Output the [x, y] coordinate of the center of the cell containing the given text.  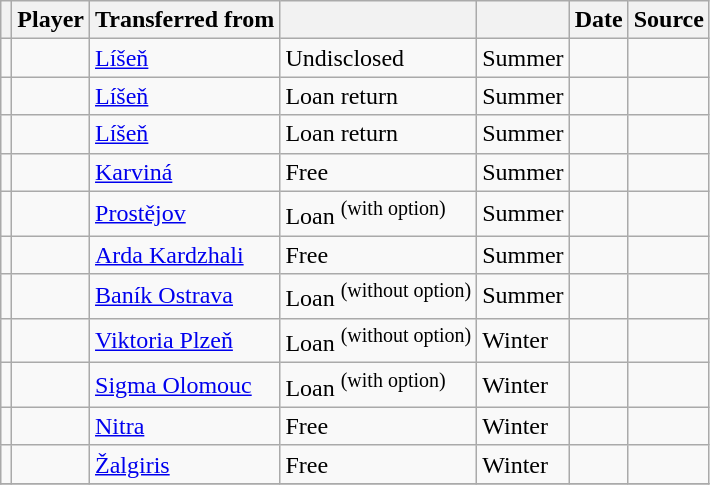
Karviná [185, 172]
Baník Ostrava [185, 296]
Date [598, 20]
Nitra [185, 426]
Viktoria Plzeň [185, 340]
Undisclosed [378, 58]
Sigma Olomouc [185, 386]
Transferred from [185, 20]
Prostějov [185, 214]
Žalgiris [185, 464]
Source [668, 20]
Arda Kardzhali [185, 255]
Player [51, 20]
